From the cell containing the given text, extract its center point as [X, Y] coordinate. 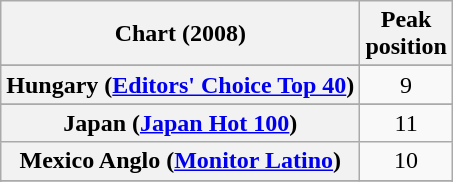
Chart (2008) [180, 34]
Mexico Anglo (Monitor Latino) [180, 161]
Peakposition [406, 34]
Hungary (Editors' Choice Top 40) [180, 85]
Japan (Japan Hot 100) [180, 123]
11 [406, 123]
9 [406, 85]
10 [406, 161]
